Scan for the cell matching the given text and deliver its (X, Y) coordinate at center. 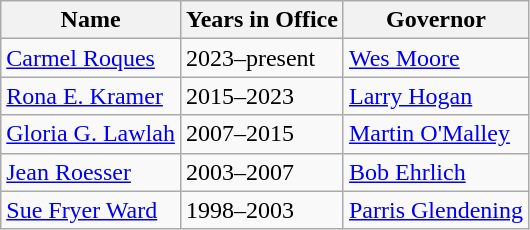
Parris Glendening (436, 210)
Sue Fryer Ward (91, 210)
1998–2003 (262, 210)
2023–present (262, 58)
Wes Moore (436, 58)
Larry Hogan (436, 96)
Name (91, 20)
Years in Office (262, 20)
Carmel Roques (91, 58)
Jean Roesser (91, 172)
Rona E. Kramer (91, 96)
2015–2023 (262, 96)
Martin O'Malley (436, 134)
Bob Ehrlich (436, 172)
2003–2007 (262, 172)
2007–2015 (262, 134)
Governor (436, 20)
Gloria G. Lawlah (91, 134)
